Capture the cell that displays the provided text and extract its (x, y) central coordinate. 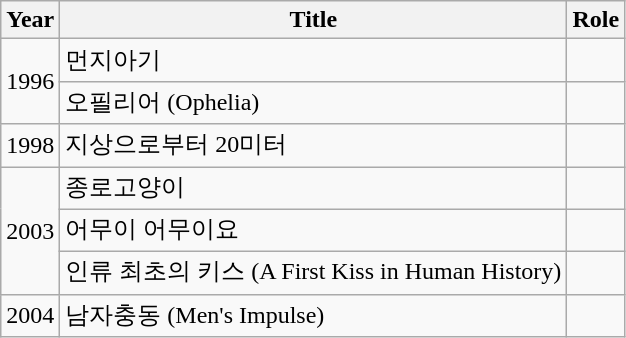
남자충동 (Men's Impulse) (314, 316)
어무이 어무이요 (314, 230)
종로고양이 (314, 188)
2003 (30, 230)
Title (314, 20)
Year (30, 20)
1996 (30, 82)
2004 (30, 316)
지상으로부터 20미터 (314, 146)
인류 최초의 키스 (A First Kiss in Human History) (314, 274)
Role (596, 20)
먼지아기 (314, 60)
1998 (30, 146)
오필리어 (Ophelia) (314, 102)
